From the cell containing the given text, extract its center point as [X, Y] coordinate. 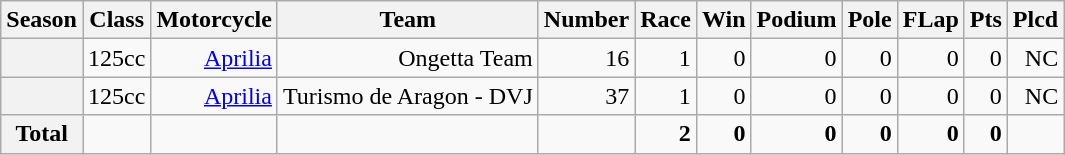
Race [666, 20]
Pole [870, 20]
Class [116, 20]
Motorcycle [214, 20]
Ongetta Team [408, 58]
Total [42, 134]
Season [42, 20]
Number [586, 20]
Win [724, 20]
16 [586, 58]
Team [408, 20]
Podium [796, 20]
Pts [986, 20]
Plcd [1035, 20]
Turismo de Aragon - DVJ [408, 96]
2 [666, 134]
FLap [930, 20]
37 [586, 96]
